Identify which cell holds the provided text, then report its (X, Y) central coordinate. 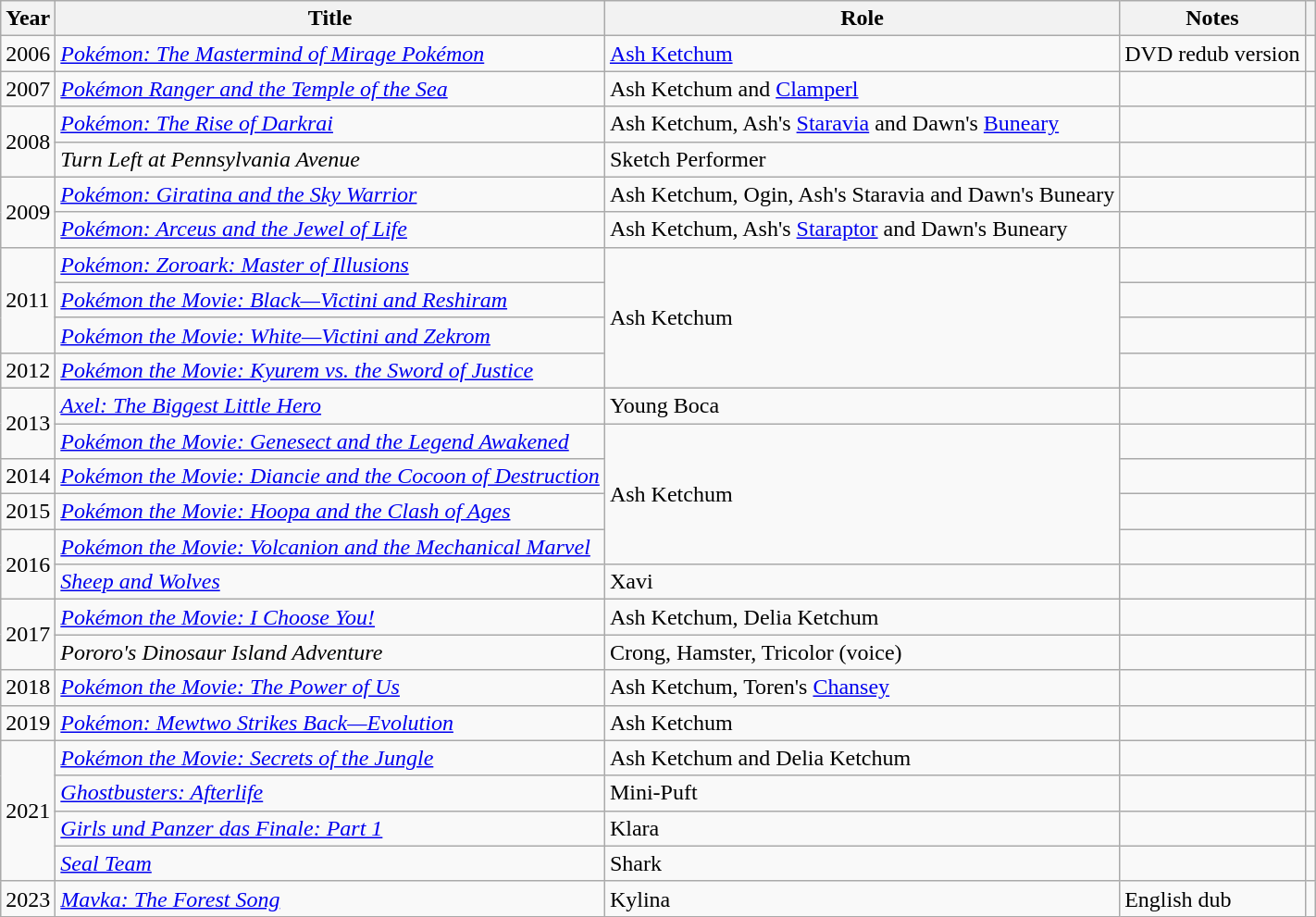
Crong, Hamster, Tricolor (voice) (862, 652)
Pokémon the Movie: The Power of Us (330, 688)
2015 (28, 512)
Pokémon the Movie: Secrets of the Jungle (330, 758)
Pokémon: The Rise of Darkrai (330, 124)
2011 (28, 300)
2009 (28, 212)
Ash Ketchum and Delia Ketchum (862, 758)
Pokémon the Movie: Volcanion and the Mechanical Marvel (330, 547)
Ash Ketchum, Ash's Staravia and Dawn's Buneary (862, 124)
Ash Ketchum, Delia Ketchum (862, 617)
Klara (862, 828)
Young Boca (862, 405)
2017 (28, 635)
DVD redub version (1212, 54)
Pokémon: Zoroark: Master of Illusions (330, 265)
Ash Ketchum and Clamperl (862, 89)
2019 (28, 723)
Title (330, 19)
Ash Ketchum, Toren's Chansey (862, 688)
Sheep and Wolves (330, 582)
Pokémon the Movie: Kyurem vs. the Sword of Justice (330, 370)
Shark (862, 863)
2023 (28, 898)
Axel: The Biggest Little Hero (330, 405)
English dub (1212, 898)
Pokémon Ranger and the Temple of the Sea (330, 89)
Year (28, 19)
Ash Ketchum, Ogin, Ash's Staravia and Dawn's Buneary (862, 194)
Pokémon the Movie: Diancie and the Cocoon of Destruction (330, 477)
Pokémon the Movie: Hoopa and the Clash of Ages (330, 512)
2014 (28, 477)
Pokémon the Movie: White—Victini and Zekrom (330, 335)
Ghostbusters: Afterlife (330, 793)
Pororo's Dinosaur Island Adventure (330, 652)
Xavi (862, 582)
2018 (28, 688)
Pokémon the Movie: Black—Victini and Reshiram (330, 300)
Girls und Panzer das Finale: Part 1 (330, 828)
2013 (28, 423)
Kylina (862, 898)
Pokémon: Giratina and the Sky Warrior (330, 194)
Role (862, 19)
Seal Team (330, 863)
Ash Ketchum, Ash's Staraptor and Dawn's Buneary (862, 229)
Sketch Performer (862, 159)
Pokémon: Mewtwo Strikes Back—Evolution (330, 723)
Mini-Puft (862, 793)
2008 (28, 142)
2012 (28, 370)
Pokémon: Arceus and the Jewel of Life (330, 229)
2021 (28, 811)
Pokémon the Movie: Genesect and the Legend Awakened (330, 441)
2006 (28, 54)
2007 (28, 89)
2016 (28, 564)
Mavka: The Forest Song (330, 898)
Pokémon: The Mastermind of Mirage Pokémon (330, 54)
Pokémon the Movie: I Choose You! (330, 617)
Notes (1212, 19)
Turn Left at Pennsylvania Avenue (330, 159)
